Provide the [x, y] coordinate of the cell's center where the given text is located.  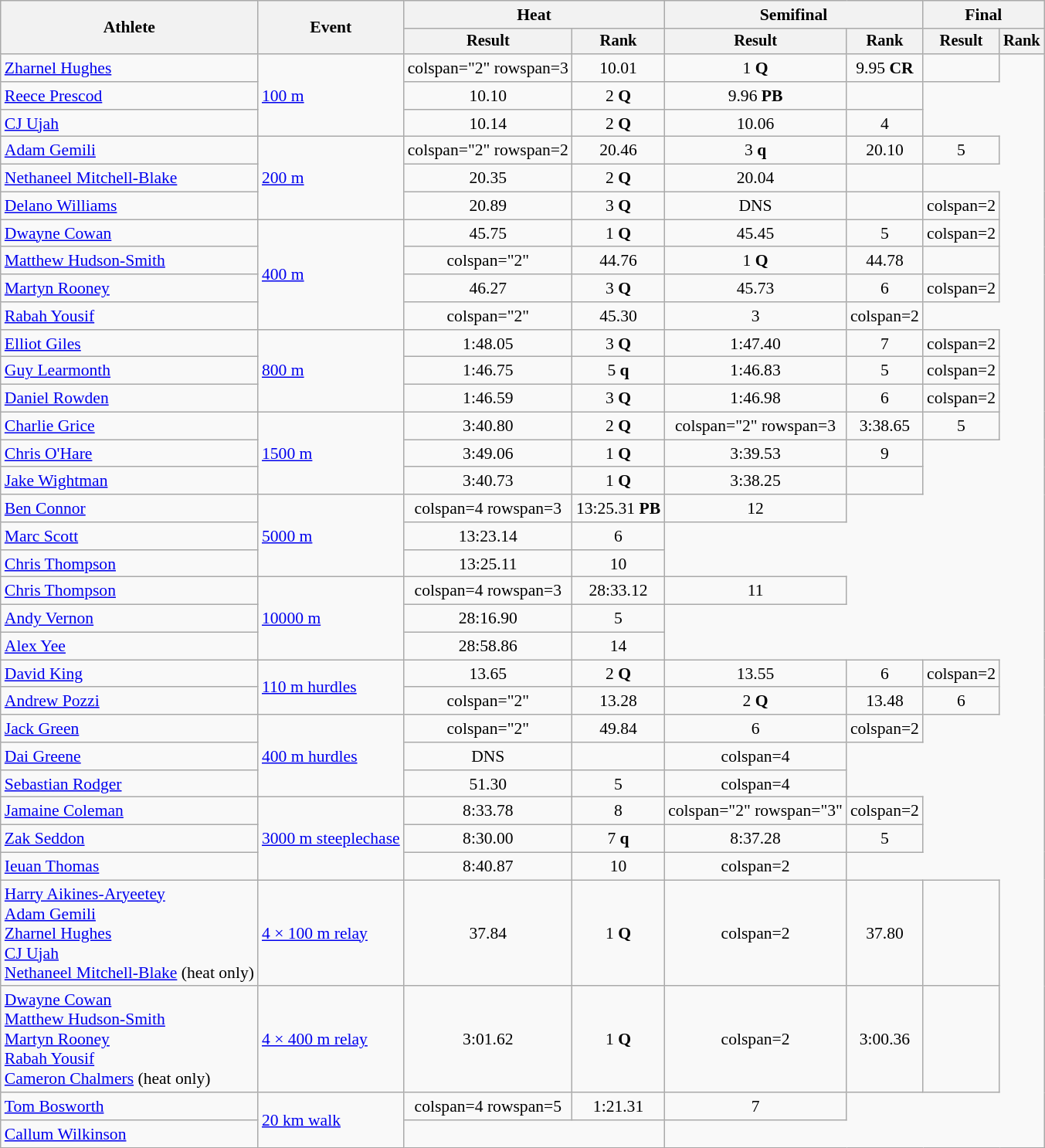
4 × 400 m relay [331, 1040]
800 m [331, 371]
45.73 [755, 288]
20.35 [488, 178]
Guy Learmonth [130, 371]
Zak Seddon [130, 839]
colspan="2" rowspan=2 [488, 151]
Semifinal [794, 15]
1:46.98 [755, 399]
1500 m [331, 454]
Event [331, 28]
45.75 [488, 233]
1:46.75 [488, 371]
3:49.06 [488, 453]
Final [984, 15]
Adam Gemili [130, 151]
46.27 [488, 288]
Alex Yee [130, 647]
8:30.00 [488, 839]
8:33.78 [488, 811]
10000 m [331, 618]
20.10 [885, 151]
11 [755, 591]
100 m [331, 96]
20.04 [755, 178]
Nethaneel Mitchell-Blake [130, 178]
3:00.36 [885, 1040]
1:21.31 [618, 1106]
Callum Wilkinson [130, 1134]
28:58.86 [488, 647]
Matthew Hudson-Smith [130, 261]
Chris O'Hare [130, 453]
3:38.25 [755, 481]
Athlete [130, 28]
Tom Bosworth [130, 1106]
colspan="2" rowspan="3" [755, 811]
Dwayne Cowan [130, 233]
28:33.12 [618, 591]
Marc Scott [130, 536]
Elliot Giles [130, 344]
200 m [331, 178]
Dwayne CowanMatthew Hudson-SmithMartyn RooneyRabah YousifCameron Chalmers (heat only) [130, 1040]
10.14 [488, 124]
Heat [534, 15]
Charlie Grice [130, 426]
3:01.62 [488, 1040]
44.78 [885, 261]
45.45 [755, 233]
20 km walk [331, 1120]
13:25.11 [488, 564]
400 m [331, 274]
10.01 [618, 68]
Jamaine Coleman [130, 811]
13.65 [488, 674]
37.84 [488, 933]
Ben Connor [130, 508]
14 [618, 647]
3 q [755, 151]
20.46 [618, 151]
45.30 [618, 316]
Dai Greene [130, 756]
20.89 [488, 206]
Andy Vernon [130, 619]
13.48 [885, 701]
44.76 [618, 261]
10.10 [488, 96]
Martyn Rooney [130, 288]
CJ Ujah [130, 124]
Reece Prescod [130, 96]
13:23.14 [488, 536]
Harry Aikines-AryeeteyAdam GemiliZharnel HughesCJ UjahNethaneel Mitchell-Blake (heat only) [130, 933]
3000 m steeplechase [331, 839]
400 m hurdles [331, 756]
8:37.28 [755, 839]
3:39.53 [755, 453]
4 × 100 m relay [331, 933]
51.30 [488, 784]
5 q [618, 371]
110 m hurdles [331, 688]
8:40.87 [488, 867]
Jake Wightman [130, 481]
49.84 [618, 729]
12 [755, 508]
Delano Williams [130, 206]
Rabah Yousif [130, 316]
13:25.31 PB [618, 508]
9.96 PB [755, 96]
1:46.59 [488, 399]
3:40.80 [488, 426]
28:16.90 [488, 619]
1:48.05 [488, 344]
3:38.65 [885, 426]
Sebastian Rodger [130, 784]
4 [885, 124]
colspan=4 rowspan=5 [488, 1106]
37.80 [885, 933]
13.55 [755, 674]
8 [618, 811]
3:40.73 [488, 481]
Ieuan Thomas [130, 867]
10.06 [755, 124]
13.28 [618, 701]
Zharnel Hughes [130, 68]
3 [755, 316]
Jack Green [130, 729]
5000 m [331, 536]
1:47.40 [755, 344]
1:46.83 [755, 371]
David King [130, 674]
Andrew Pozzi [130, 701]
Daniel Rowden [130, 399]
9.95 CR [885, 68]
9 [885, 453]
7 q [618, 839]
